Find where the given text appears and provide that cell's center as (x, y) coordinate. 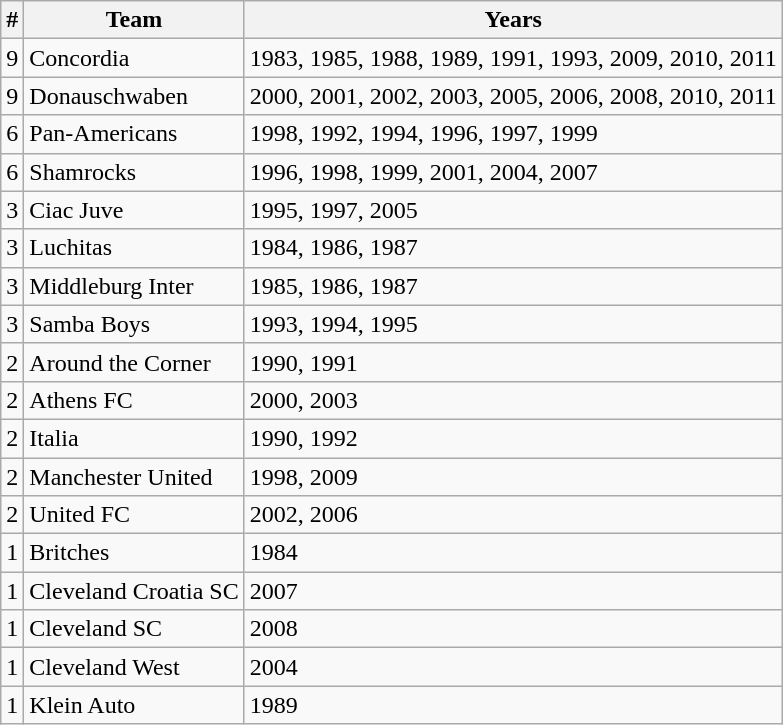
Britches (134, 553)
Around the Corner (134, 362)
2004 (513, 667)
Years (513, 20)
Samba Boys (134, 324)
Manchester United (134, 477)
# (12, 20)
2002, 2006 (513, 515)
1998, 1992, 1994, 1996, 1997, 1999 (513, 134)
Klein Auto (134, 705)
Donauschwaben (134, 96)
2000, 2001, 2002, 2003, 2005, 2006, 2008, 2010, 2011 (513, 96)
United FC (134, 515)
1985, 1986, 1987 (513, 286)
Pan-Americans (134, 134)
Middleburg Inter (134, 286)
1990, 1992 (513, 438)
Italia (134, 438)
1984, 1986, 1987 (513, 248)
1993, 1994, 1995 (513, 324)
2007 (513, 591)
Shamrocks (134, 172)
1984 (513, 553)
2008 (513, 629)
1983, 1985, 1988, 1989, 1991, 1993, 2009, 2010, 2011 (513, 58)
Cleveland Croatia SC (134, 591)
Athens FC (134, 400)
1990, 1991 (513, 362)
Concordia (134, 58)
1995, 1997, 2005 (513, 210)
1996, 1998, 1999, 2001, 2004, 2007 (513, 172)
Luchitas (134, 248)
Cleveland West (134, 667)
Cleveland SC (134, 629)
1998, 2009 (513, 477)
2000, 2003 (513, 400)
1989 (513, 705)
Team (134, 20)
Ciac Juve (134, 210)
